For the text-containing cell, return its midpoint in [X, Y] coordinate format. 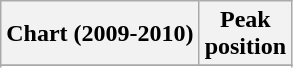
Chart (2009-2010) [100, 34]
Peakposition [245, 34]
